Search for the cell housing the specified text and yield its (X, Y) center coordinate. 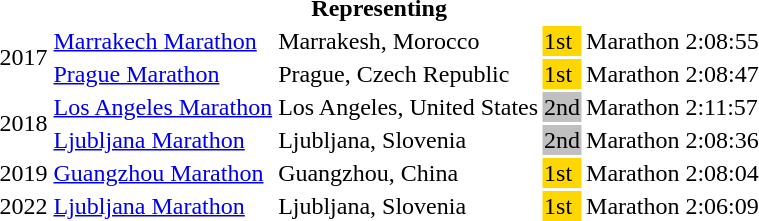
Marrakech Marathon (163, 41)
Marrakesh, Morocco (408, 41)
Los Angeles, United States (408, 107)
Guangzhou, China (408, 173)
Prague, Czech Republic (408, 74)
Prague Marathon (163, 74)
Guangzhou Marathon (163, 173)
Los Angeles Marathon (163, 107)
